Locate the cell with the specified text and output its (X, Y) center coordinate. 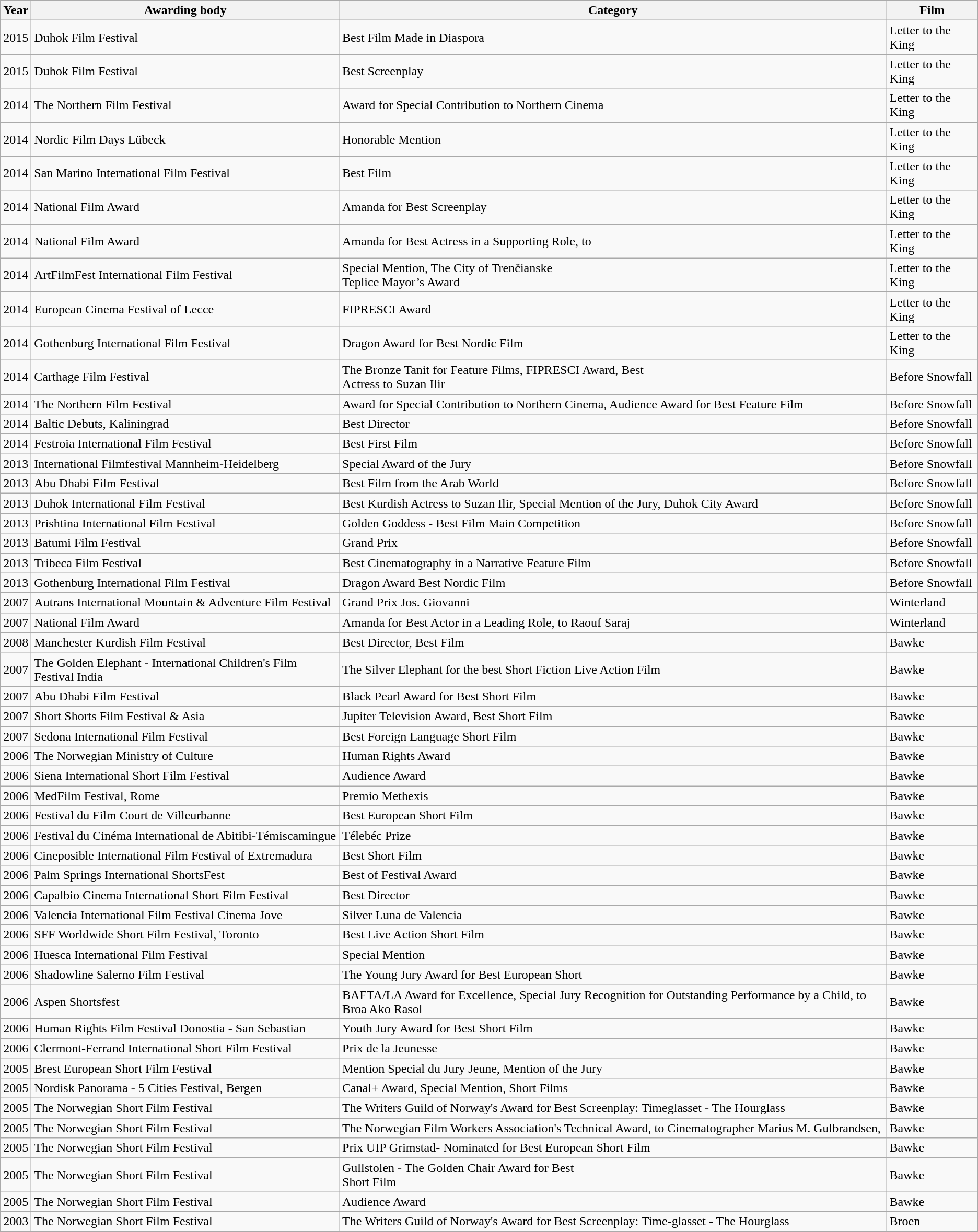
Dragon Award for Best Nordic Film (613, 343)
Category (613, 10)
Festival du Film Court de Villeurbanne (185, 816)
Best First Film (613, 444)
Brest European Short Film Festival (185, 1068)
Batumi Film Festival (185, 543)
2008 (16, 642)
European Cinema Festival of Lecce (185, 309)
Broen (932, 1222)
Festival du Cinéma International de Abitibi-Témiscamingue (185, 836)
The Young Jury Award for Best European Short (613, 975)
Manchester Kurdish Film Festival (185, 642)
Human Rights Award (613, 756)
Silver Luna de Valencia (613, 915)
Jupiter Television Award, Best Short Film (613, 716)
Siena International Short Film Festival (185, 776)
Mention Special du Jury Jeune, Mention of the Jury (613, 1068)
Valencia International Film Festival Cinema Jove (185, 915)
ArtFilmFest International Film Festival (185, 275)
Amanda for Best Actress in a Supporting Role, to (613, 241)
Award for Special Contribution to Northern Cinema, Audience Award for Best Feature Film (613, 404)
Best Cinematography in a Narrative Feature Film (613, 563)
The Writers Guild of Norway's Award for Best Screenplay: Timeglasset - The Hourglass (613, 1108)
The Norwegian Film Workers Association's Technical Award, to Cinematographer Marius M. Gulbrandsen, (613, 1128)
Nordisk Panorama - 5 Cities Festival, Bergen (185, 1088)
Special Mention, The City of TrenčianskeTeplice Mayor’s Award (613, 275)
Autrans International Mountain & Adventure Film Festival (185, 603)
Capalbio Cinema International Short Film Festival (185, 895)
Human Rights Film Festival Donostia - San Sebastian (185, 1028)
Special Mention (613, 955)
Best Film from the Arab World (613, 484)
Film (932, 10)
The Silver Elephant for the best Short Fiction Live Action Film (613, 670)
Best Kurdish Actress to Suzan Ilir, Special Mention of the Jury, Duhok City Award (613, 503)
Cineposible International Film Festival of Extremadura (185, 855)
Best Live Action Short Film (613, 935)
The Writers Guild of Norway's Award for Best Screenplay: Time-glasset - The Hourglass (613, 1222)
FIPRESCI Award (613, 309)
Best Film Made in Diaspora (613, 38)
Tribeca Film Festival (185, 563)
Nordic Film Days Lübeck (185, 139)
Grand Prix (613, 543)
Palm Springs International ShortsFest (185, 875)
Best Foreign Language Short Film (613, 736)
Prishtina International Film Festival (185, 523)
Youth Jury Award for Best Short Film (613, 1028)
The Bronze Tanit for Feature Films, FIPRESCI Award, BestActress to Suzan Ilir (613, 377)
BAFTA/LA Award for Excellence, Special Jury Recognition for Outstanding Performance by a Child, to Broa Ako Rasol (613, 1002)
Télebéc Prize (613, 836)
Prix UIP Grimstad- Nominated for Best European Short Film (613, 1148)
Best of Festival Award (613, 875)
Festroia International Film Festival (185, 444)
Prix de la Jeunesse (613, 1048)
Best Director, Best Film (613, 642)
International Filmfestival Mannheim-Heidelberg (185, 464)
Premio Methexis (613, 796)
Amanda for Best Screenplay (613, 207)
Gullstolen - The Golden Chair Award for BestShort Film (613, 1175)
Aspen Shortsfest (185, 1002)
Year (16, 10)
Best Screenplay (613, 71)
Best Short Film (613, 855)
Canal+ Award, Special Mention, Short Films (613, 1088)
Special Award of the Jury (613, 464)
Golden Goddess - Best Film Main Competition (613, 523)
Sedona International Film Festival (185, 736)
2003 (16, 1222)
Grand Prix Jos. Giovanni (613, 603)
The Golden Elephant - International Children's Film Festival India (185, 670)
Duhok International Film Festival (185, 503)
Short Shorts Film Festival & Asia (185, 716)
Awarding body (185, 10)
Award for Special Contribution to Northern Cinema (613, 105)
MedFilm Festival, Rome (185, 796)
Baltic Debuts, Kaliningrad (185, 424)
SFF Worldwide Short Film Festival, Toronto (185, 935)
Clermont-Ferrand International Short Film Festival (185, 1048)
Carthage Film Festival (185, 377)
Dragon Award Best Nordic Film (613, 583)
Huesca International Film Festival (185, 955)
Amanda for Best Actor in a Leading Role, to Raouf Saraj (613, 623)
Best Film (613, 173)
The Norwegian Ministry of Culture (185, 756)
Shadowline Salerno Film Festival (185, 975)
San Marino International Film Festival (185, 173)
Best European Short Film (613, 816)
Honorable Mention (613, 139)
Black Pearl Award for Best Short Film (613, 696)
